Capture the cell that displays the provided text and extract its [X, Y] central coordinate. 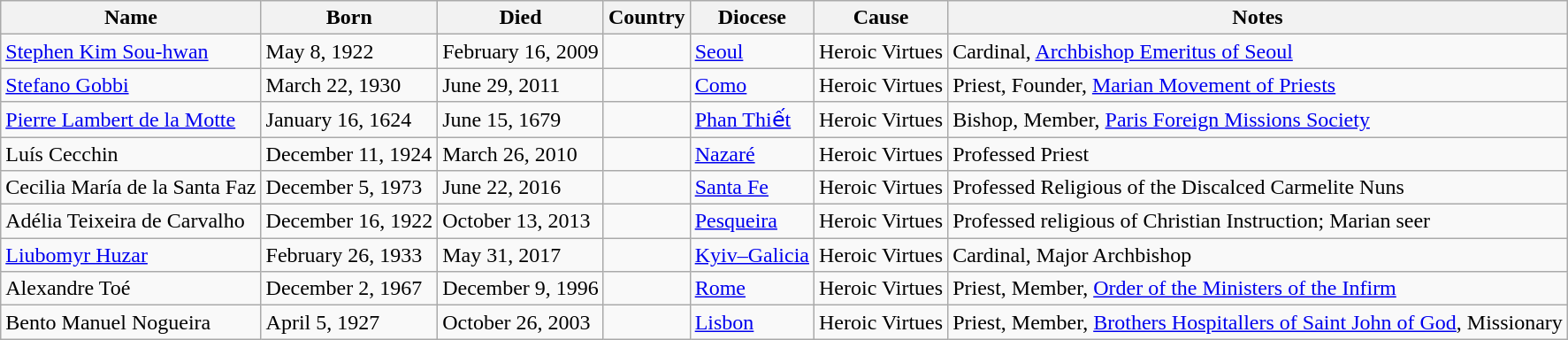
Seoul [752, 51]
May 31, 2017 [521, 255]
Cause [881, 18]
Adélia Teixeira de Carvalho [131, 221]
March 26, 2010 [521, 153]
December 9, 1996 [521, 289]
Luís Cecchin [131, 153]
January 16, 1624 [349, 120]
June 22, 2016 [521, 188]
December 5, 1973 [349, 188]
Rome [752, 289]
December 2, 1967 [349, 289]
Pierre Lambert de la Motte [131, 120]
Priest, Member, Brothers Hospitallers of Saint John of God, Missionary [1258, 322]
June 29, 2011 [521, 85]
Phan Thiết [752, 120]
Cardinal, Major Archbishop [1258, 255]
Professed Religious of the Discalced Carmelite Nuns [1258, 188]
Priest, Founder, Marian Movement of Priests [1258, 85]
Cardinal, Archbishop Emeritus of Seoul [1258, 51]
Diocese [752, 18]
Professed Priest [1258, 153]
Stefano Gobbi [131, 85]
Died [521, 18]
February 16, 2009 [521, 51]
October 13, 2013 [521, 221]
June 15, 1679 [521, 120]
Pesqueira [752, 221]
Name [131, 18]
Bishop, Member, Paris Foreign Missions Society [1258, 120]
Liubomyr Huzar [131, 255]
Kyiv–Galicia [752, 255]
October 26, 2003 [521, 322]
February 26, 1933 [349, 255]
May 8, 1922 [349, 51]
Nazaré [752, 153]
Como [752, 85]
December 11, 1924 [349, 153]
Lisbon [752, 322]
April 5, 1927 [349, 322]
March 22, 1930 [349, 85]
Priest, Member, Order of the Ministers of the Infirm [1258, 289]
Alexandre Toé [131, 289]
Bento Manuel Nogueira [131, 322]
Cecilia María de la Santa Faz [131, 188]
Born [349, 18]
Notes [1258, 18]
Country [646, 18]
Stephen Kim Sou-hwan [131, 51]
Santa Fe [752, 188]
Professed religious of Christian Instruction; Marian seer [1258, 221]
December 16, 1922 [349, 221]
